For the text-containing cell, return its midpoint in [x, y] coordinate format. 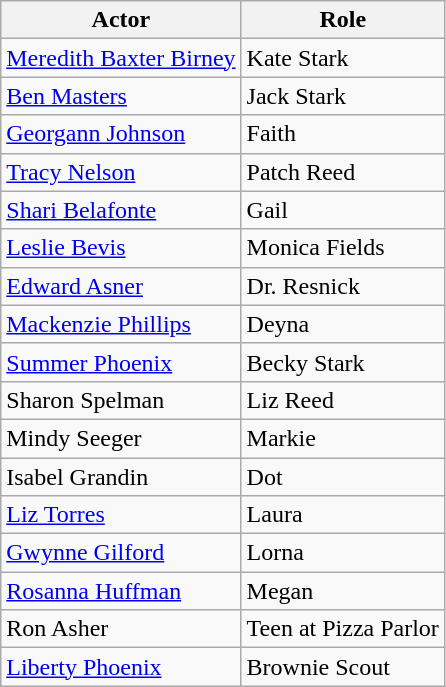
Dot [342, 477]
Role [342, 20]
Mindy Seeger [121, 438]
Markie [342, 438]
Jack Stark [342, 96]
Shari Belafonte [121, 210]
Lorna [342, 553]
Summer Phoenix [121, 362]
Georgann Johnson [121, 134]
Megan [342, 591]
Gail [342, 210]
Laura [342, 515]
Mackenzie Phillips [121, 324]
Gwynne Gilford [121, 553]
Tracy Nelson [121, 172]
Sharon Spelman [121, 400]
Teen at Pizza Parlor [342, 629]
Actor [121, 20]
Isabel Grandin [121, 477]
Rosanna Huffman [121, 591]
Patch Reed [342, 172]
Leslie Bevis [121, 248]
Faith [342, 134]
Ron Asher [121, 629]
Dr. Resnick [342, 286]
Liberty Phoenix [121, 667]
Ben Masters [121, 96]
Edward Asner [121, 286]
Deyna [342, 324]
Liz Torres [121, 515]
Becky Stark [342, 362]
Monica Fields [342, 248]
Brownie Scout [342, 667]
Liz Reed [342, 400]
Kate Stark [342, 58]
Meredith Baxter Birney [121, 58]
